Provide the (x, y) coordinate of the cell's center where the given text is located.  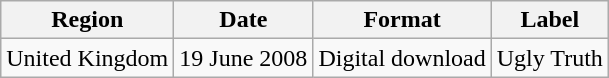
Ugly Truth (550, 58)
Digital download (402, 58)
Date (244, 20)
United Kingdom (88, 58)
Region (88, 20)
Label (550, 20)
Format (402, 20)
19 June 2008 (244, 58)
